Scan for the cell matching the given text and deliver its [X, Y] coordinate at center. 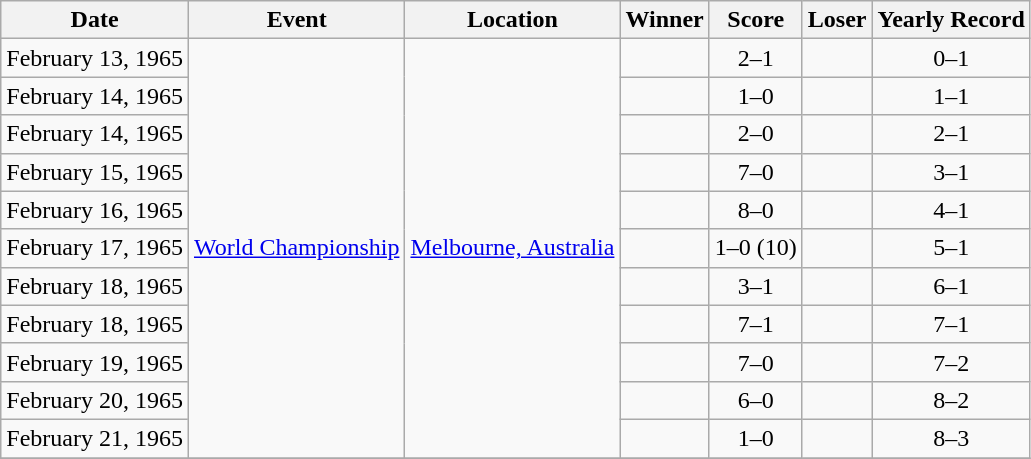
Yearly Record [951, 20]
5–1 [951, 248]
February 21, 1965 [95, 438]
8–0 [756, 210]
1–1 [951, 96]
7–2 [951, 362]
February 16, 1965 [95, 210]
Winner [664, 20]
February 13, 1965 [95, 58]
1–0 (10) [756, 248]
Score [756, 20]
World Championship [296, 248]
6–0 [756, 400]
0–1 [951, 58]
February 17, 1965 [95, 248]
8–3 [951, 438]
Date [95, 20]
February 15, 1965 [95, 172]
Event [296, 20]
February 19, 1965 [95, 362]
4–1 [951, 210]
Loser [837, 20]
8–2 [951, 400]
2–0 [756, 134]
6–1 [951, 286]
February 20, 1965 [95, 400]
Location [512, 20]
Melbourne, Australia [512, 248]
